Locate the cell with the specified text and output its (x, y) center coordinate. 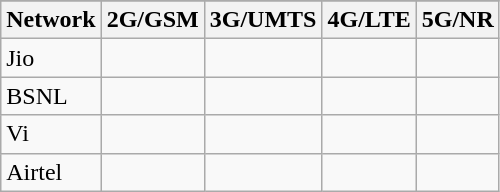
2G/GSM (152, 20)
3G/UMTS (263, 20)
5G/NR (458, 20)
Jio (51, 58)
Airtel (51, 172)
Vi (51, 134)
4G/LTE (369, 20)
Network (51, 20)
BSNL (51, 96)
